Return the [x, y] coordinate for the center point of the cell that contains the specified text.  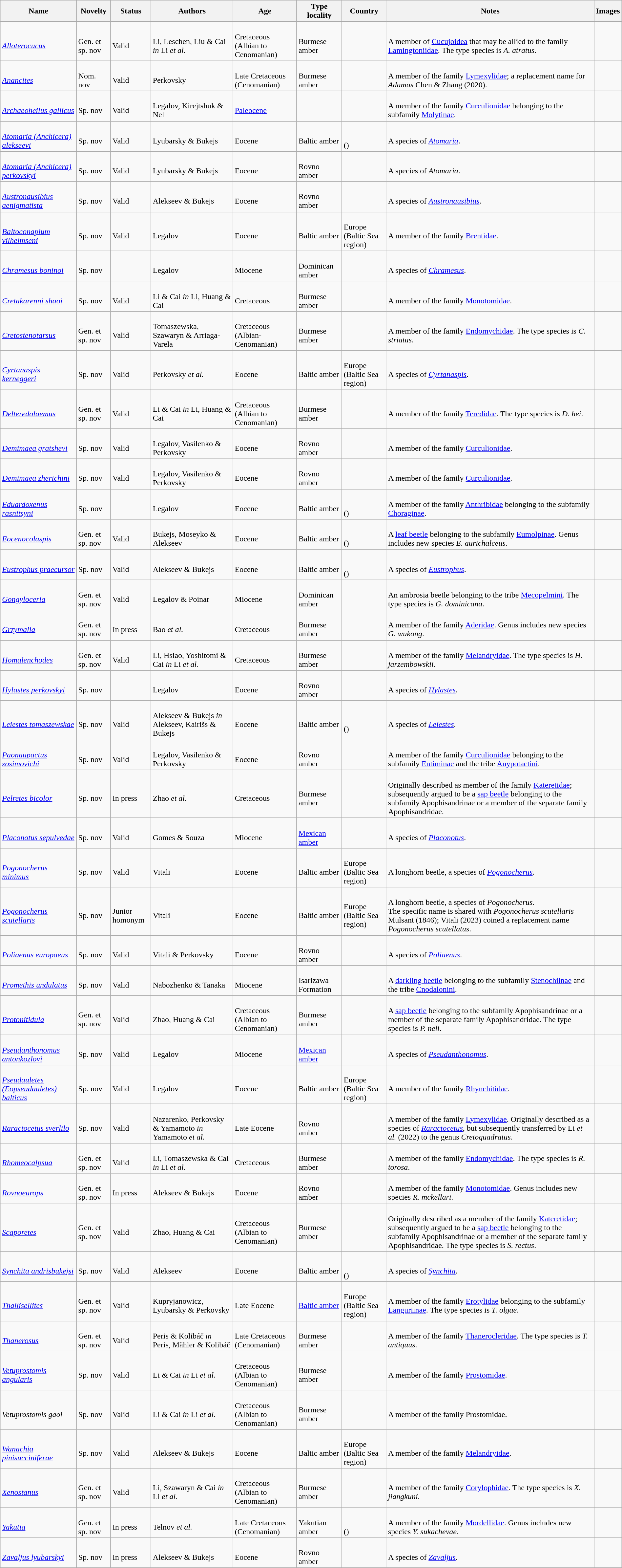
Atomaria (Anchicera) alekseevi [38, 136]
A member of the family Mordellidae. Genus includes new species Y. sukachevae. [490, 1523]
An ambrosia beetle belonging to the tribe Mecopelmini. The type species is G. dominicana. [490, 595]
Synchita andrisbukejsi [38, 1267]
A member of the family Aderidae. Genus includes new species G. wukong. [490, 625]
Protonitidula [38, 1015]
A species of Synchita. [490, 1267]
A longhorn beetle, a species of Pogonocherus. [490, 867]
Rovnoeurops [38, 1188]
Cyrtanaspis kerneggeri [38, 370]
Wanachia pinisucciniferae [38, 1448]
Name [38, 11]
A member of the family Anthribidae belonging to the subfamily Choraginae. [490, 504]
Atomaria (Anchicera) perkovskyi [38, 166]
Bao et al. [192, 625]
Pogonocherus minimus [38, 867]
Yakutian amber [319, 1523]
A member of the family Thanerocleridae. The type species is T. antiquus. [490, 1336]
A member of the family Endomychidae. The type species is R. torosa. [490, 1158]
Alekseev [192, 1267]
A member of the family Monotomidae. [490, 296]
A species of Pseudanthonomus. [490, 1050]
Homalenchodes [38, 655]
A species of Zavaljus. [490, 1553]
Xenostanus [38, 1488]
Authors [192, 11]
Gomes & Souza [192, 833]
Cretakarenni shaoi [38, 296]
Pelretes bicolor [38, 794]
A member of the family Curculionidae belonging to the subfamily Entiminae and the tribe Anypotactini. [490, 755]
A member of the family Teredidae. The type species is D. hei. [490, 409]
Alekseev & Bukejs in Alekseev, Kairišs & Bukejs [192, 720]
Anancites [38, 76]
Demimaea zherichini [38, 474]
A species of Hylastes. [490, 686]
A member of the family Melandryidae. The type species is H. jarzembowskii. [490, 655]
Vetuprostomis gaoi [38, 1410]
Vitali & Perkovsky [192, 950]
Delteredolaemus [38, 409]
Europe(Baltic Sea region) [364, 1448]
Thallisellites [38, 1301]
Bukejs, Moseyko & Alekseev [192, 534]
Kupryjanowicz, Lyubarsky & Perkovsky [192, 1301]
Isarizawa Formation [319, 981]
Pseudanthonomus antonkozlovi [38, 1050]
Type locality [319, 11]
A species of Placonotus. [490, 833]
A species of Leiestes. [490, 720]
Scaporetes [38, 1228]
A member of the family Erotylidae belonging to the subfamily Languriinae. The type species is T. olgae. [490, 1301]
Chramesus boninoi [38, 266]
Grzymalia [38, 625]
Eocenocolaspis [38, 534]
Notes [490, 11]
A sap beetle belonging to the subfamily Apophisandrinae or a member of the separate family Apophisandridae. The type species is P. neli. [490, 1015]
Cretaceous (Albian-Cenomanian) [265, 331]
Nom. nov [93, 76]
Vetuprostomis angularis [38, 1370]
Archaeoheilus gallicus [38, 106]
A species of Chramesus. [490, 266]
A member of the family Curculionidae belonging to the subfamily Molytinae. [490, 106]
Li, Tomaszewska & Cai in Li et al. [192, 1158]
Pogonocherus scutellaris [38, 911]
Leiestes tomaszewskae [38, 720]
Zhao et al. [192, 794]
Gongyloceria [38, 595]
A species of Eustrophus. [490, 565]
Perkovsky et al. [192, 370]
Images [608, 11]
Li, Leschen, Liu & Cai in Li et al. [192, 41]
Placonotus sepulvedae [38, 833]
Pseudauletes (Eopseudauletes) balticus [38, 1085]
Li, Hsiao, Yoshitomi & Cai in Li et al. [192, 655]
Perkovsky [192, 76]
Peris & Kolibáč in Peris, Mähler & Kolibáč [192, 1336]
Poliaenus europaeus [38, 950]
A member of the family Endomychidae. The type species is C. striatus. [490, 331]
Raractocetus sverlilo [38, 1123]
A species of Austronausibius. [490, 197]
Baltoconapium vilhelmseni [38, 231]
Legalov, Kirejtshuk & Nel [192, 106]
A member of the family Lymexylidae; a replacement name for Adamas Chen & Zhang (2020). [490, 76]
A species of Poliaenus. [490, 950]
A member of the family Corylophidae. The type species is X. jiangkuni. [490, 1488]
Eduardoxenus rasnitsyni [38, 504]
A darkling beetle belonging to the subfamily Stenochiinae and the tribe Cnodalonini. [490, 981]
A species of Cyrtanaspis. [490, 370]
A member of Cucujoidea that may be allied to the family Lamingtoniidae. The type species is A. atratus. [490, 41]
Tomaszewska, Szawaryn & Arriaga-Varela [192, 331]
Promethis undulatus [38, 981]
Alloterocucus [38, 41]
Eustrophus praecursor [38, 565]
Paonaupactus zosimovichi [38, 755]
Demimaea gratshevi [38, 444]
A member of the family Rhynchitidae. [490, 1085]
Legalov & Poinar [192, 595]
Yakutia [38, 1523]
Cretostenotarsus [38, 331]
Telnov et al. [192, 1523]
Status [131, 11]
Junior homonym [131, 911]
A leaf beetle belonging to the subfamily Eumolpinae. Genus includes new species E. aurichalceus. [490, 534]
Paleocene [265, 106]
Nazarenko, Perkovsky & Yamamoto in Yamamoto et al. [192, 1123]
Thanerosus [38, 1336]
Li, Szawaryn & Cai in Li et al. [192, 1488]
A member of the family Monotomidae. Genus includes new species R. mckellari. [490, 1188]
Hylastes perkovskyi [38, 686]
A member of the family Melandryidae. [490, 1448]
Age [265, 11]
Nabozhenko & Tanaka [192, 981]
Novelty [93, 11]
Austronausibius aenigmatista [38, 197]
Rhomeocalpsua [38, 1158]
A member of the family Brentidae. [490, 231]
Country [364, 11]
Zavaljus lyubarskyi [38, 1553]
